Determine the [X, Y] coordinate at the center of the cell enclosing the given text.  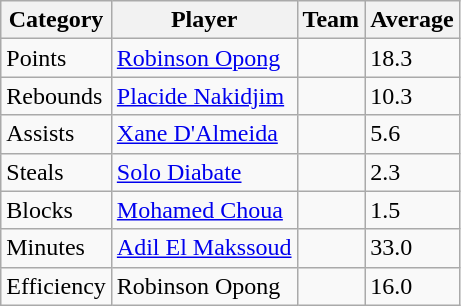
Player [204, 20]
Efficiency [56, 286]
Points [56, 58]
Placide Nakidjim [204, 96]
33.0 [412, 248]
Mohamed Choua [204, 210]
5.6 [412, 134]
Assists [56, 134]
Minutes [56, 248]
Team [331, 20]
Solo Diabate [204, 172]
Steals [56, 172]
10.3 [412, 96]
Xane D'Almeida [204, 134]
Adil El Makssoud [204, 248]
1.5 [412, 210]
Average [412, 20]
16.0 [412, 286]
Rebounds [56, 96]
Blocks [56, 210]
2.3 [412, 172]
18.3 [412, 58]
Category [56, 20]
